Capture the cell that displays the provided text and extract its (x, y) central coordinate. 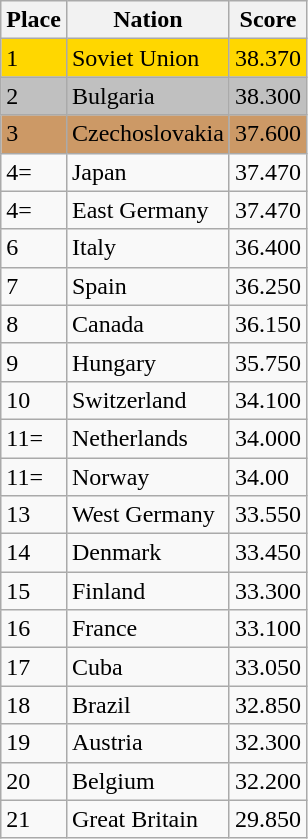
38.300 (268, 96)
Finland (148, 591)
6 (34, 248)
Great Britain (148, 819)
7 (34, 286)
34.00 (268, 477)
34.000 (268, 438)
33.100 (268, 629)
33.450 (268, 553)
13 (34, 515)
20 (34, 781)
Japan (148, 172)
Bulgaria (148, 96)
3 (34, 134)
Place (34, 20)
France (148, 629)
9 (34, 362)
15 (34, 591)
West Germany (148, 515)
36.400 (268, 248)
Soviet Union (148, 58)
Austria (148, 743)
Italy (148, 248)
Spain (148, 286)
10 (34, 400)
21 (34, 819)
32.300 (268, 743)
35.750 (268, 362)
37.600 (268, 134)
33.550 (268, 515)
Denmark (148, 553)
1 (34, 58)
Belgium (148, 781)
36.150 (268, 324)
Hungary (148, 362)
Norway (148, 477)
Cuba (148, 667)
Czechoslovakia (148, 134)
8 (34, 324)
38.370 (268, 58)
Brazil (148, 705)
2 (34, 96)
19 (34, 743)
Nation (148, 20)
16 (34, 629)
17 (34, 667)
East Germany (148, 210)
Canada (148, 324)
Switzerland (148, 400)
34.100 (268, 400)
29.850 (268, 819)
18 (34, 705)
Score (268, 20)
33.050 (268, 667)
33.300 (268, 591)
32.200 (268, 781)
14 (34, 553)
36.250 (268, 286)
Netherlands (148, 438)
32.850 (268, 705)
